Find where the given text appears and provide that cell's center as [x, y] coordinate. 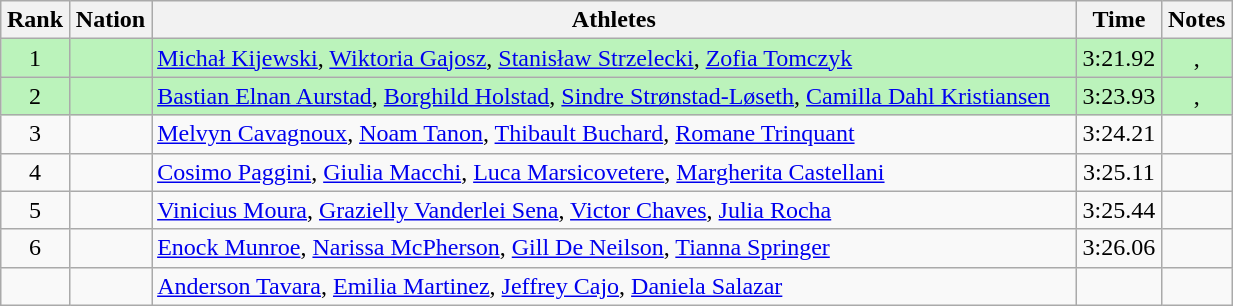
Vinicius Moura, Grazielly Vanderlei Sena, Victor Chaves, Julia Rocha [614, 210]
Athletes [614, 20]
5 [36, 210]
1 [36, 58]
Cosimo Paggini, Giulia Macchi, Luca Marsicovetere, Margherita Castellani [614, 172]
Notes [1197, 20]
6 [36, 248]
Nation [110, 20]
3:24.21 [1119, 134]
Anderson Tavara, Emilia Martinez, Jeffrey Cajo, Daniela Salazar [614, 286]
Rank [36, 20]
Melvyn Cavagnoux, Noam Tanon, Thibault Buchard, Romane Trinquant [614, 134]
3:25.11 [1119, 172]
Enock Munroe, Narissa McPherson, Gill De Neilson, Tianna Springer [614, 248]
Bastian Elnan Aurstad, Borghild Holstad, Sindre Strønstad-Løseth, Camilla Dahl Kristiansen [614, 96]
3:23.93 [1119, 96]
4 [36, 172]
2 [36, 96]
Michał Kijewski, Wiktoria Gajosz, Stanisław Strzelecki, Zofia Tomczyk [614, 58]
3:21.92 [1119, 58]
3:25.44 [1119, 210]
3 [36, 134]
Time [1119, 20]
3:26.06 [1119, 248]
